Scan for the cell matching the given text and deliver its [X, Y] coordinate at center. 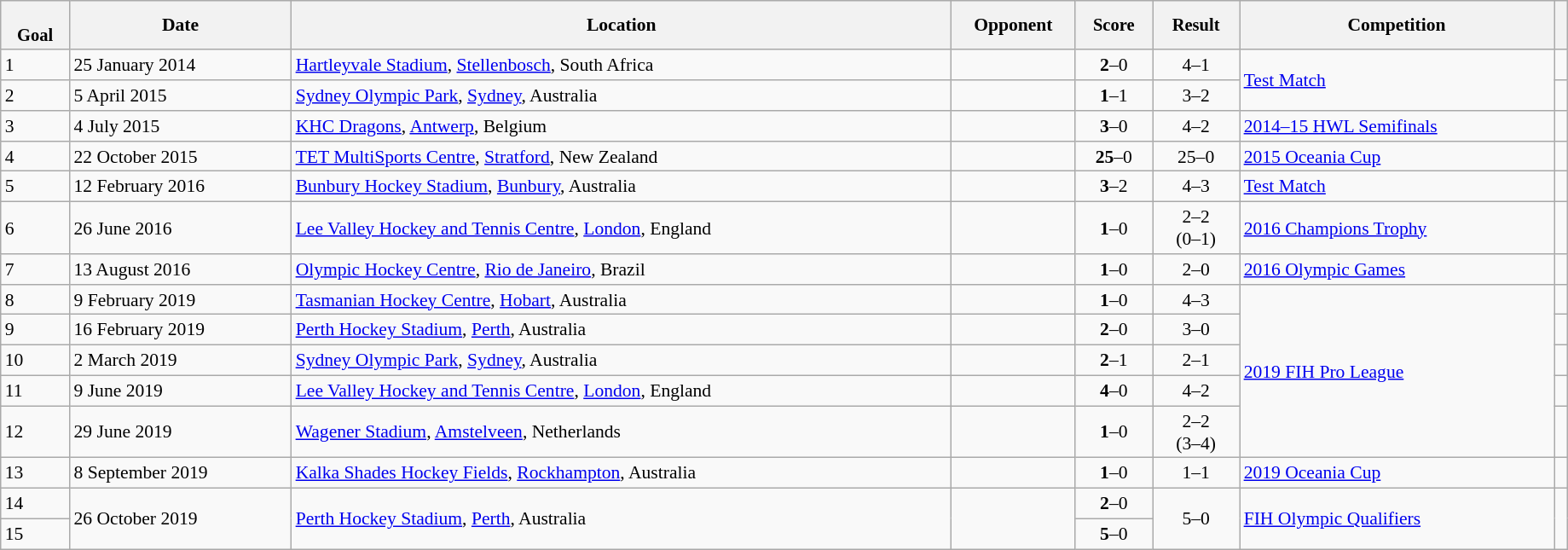
Wagener Stadium, Amstelveen, Netherlands [622, 431]
9 [36, 330]
2 [36, 96]
7 [36, 269]
4 July 2015 [180, 126]
2016 Olympic Games [1397, 269]
10 [36, 361]
11 [36, 391]
2019 FIH Pro League [1397, 372]
2015 Oceania Cup [1397, 157]
4 [36, 157]
Date [180, 26]
Score [1114, 26]
Hartleyvale Stadium, Stellenbosch, South Africa [622, 66]
16 February 2019 [180, 330]
1 [36, 66]
Olympic Hockey Centre, Rio de Janeiro, Brazil [622, 269]
TET MultiSports Centre, Stratford, New Zealand [622, 157]
2019 Oceania Cup [1397, 473]
FIH Olympic Qualifiers [1397, 518]
KHC Dragons, Antwerp, Belgium [622, 126]
4–1 [1196, 66]
Opponent [1013, 26]
5 April 2015 [180, 96]
15 [36, 535]
26 October 2019 [180, 518]
12 February 2016 [180, 187]
2–2(3–4) [1196, 431]
6 [36, 229]
Bunbury Hockey Stadium, Bunbury, Australia [622, 187]
26 June 2016 [180, 229]
12 [36, 431]
Tasmanian Hockey Centre, Hobart, Australia [622, 300]
Location [622, 26]
14 [36, 504]
3 [36, 126]
13 August 2016 [180, 269]
Competition [1397, 26]
22 October 2015 [180, 157]
29 June 2019 [180, 431]
9 June 2019 [180, 391]
2016 Champions Trophy [1397, 229]
2–2(0–1) [1196, 229]
5 [36, 187]
8 [36, 300]
Kalka Shades Hockey Fields, Rockhampton, Australia [622, 473]
Result [1196, 26]
Goal [36, 26]
25 January 2014 [180, 66]
2 March 2019 [180, 361]
13 [36, 473]
4–0 [1114, 391]
2014–15 HWL Semifinals [1397, 126]
9 February 2019 [180, 300]
8 September 2019 [180, 473]
